Detect which cell encompasses the target text, then output its (X, Y) center coordinate. 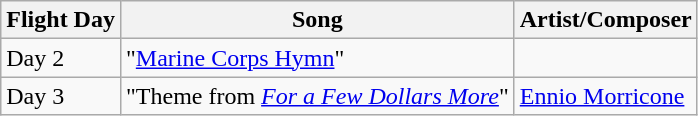
Artist/Composer (606, 20)
Day 3 (61, 96)
Ennio Morricone (606, 96)
Flight Day (61, 20)
"Marine Corps Hymn" (317, 58)
"Theme from For a Few Dollars More" (317, 96)
Day 2 (61, 58)
Song (317, 20)
